Locate the cell with the specified text and output its [X, Y] center coordinate. 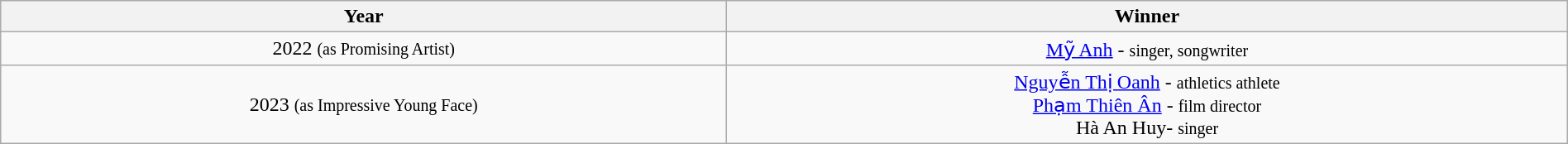
Nguyễn Thị Oanh - athletics athletePhạm Thiên Ân - film directorHà An Huy- singer [1148, 104]
Winner [1148, 17]
2023 (as Impressive Young Face) [364, 104]
Year [364, 17]
2022 (as Promising Artist) [364, 49]
Mỹ Anh - singer, songwriter [1148, 49]
